For the text-containing cell, return its midpoint in [X, Y] coordinate format. 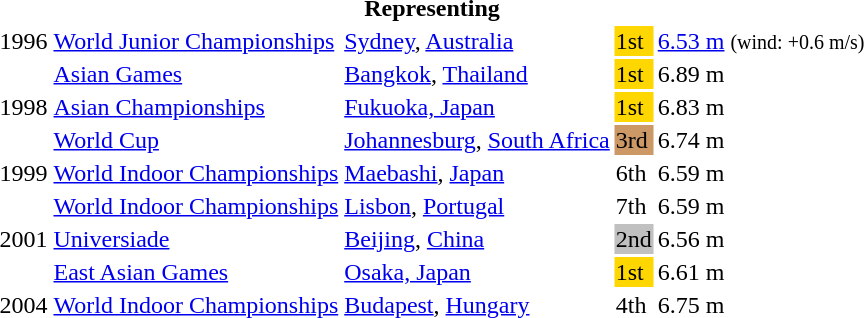
Asian Championships [196, 107]
Osaka, Japan [478, 272]
World Junior Championships [196, 41]
Beijing, China [478, 239]
2nd [634, 239]
World Cup [196, 140]
Johannesburg, South Africa [478, 140]
3rd [634, 140]
Maebashi, Japan [478, 173]
Asian Games [196, 74]
7th [634, 206]
Universiade [196, 239]
Bangkok, Thailand [478, 74]
Fukuoka, Japan [478, 107]
6th [634, 173]
Sydney, Australia [478, 41]
East Asian Games [196, 272]
Lisbon, Portugal [478, 206]
